Find where the given text appears and provide that cell's center as [x, y] coordinate. 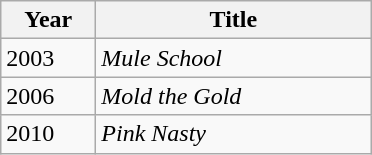
Mule School [234, 58]
2010 [48, 134]
Year [48, 20]
Mold the Gold [234, 96]
Pink Nasty [234, 134]
Title [234, 20]
2003 [48, 58]
2006 [48, 96]
